From the cell containing the given text, extract its center point as (X, Y) coordinate. 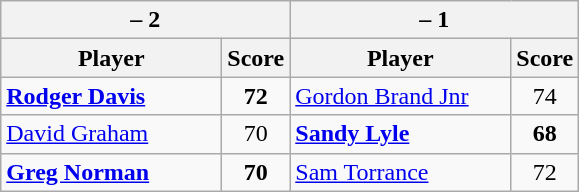
Sandy Lyle (400, 134)
74 (545, 96)
Greg Norman (112, 172)
Rodger Davis (112, 96)
David Graham (112, 134)
– 2 (146, 20)
– 1 (434, 20)
Gordon Brand Jnr (400, 96)
68 (545, 134)
Sam Torrance (400, 172)
